Search for the cell housing the specified text and yield its (X, Y) center coordinate. 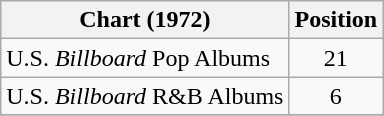
U.S. Billboard Pop Albums (145, 58)
6 (336, 96)
21 (336, 58)
Position (336, 20)
Chart (1972) (145, 20)
U.S. Billboard R&B Albums (145, 96)
